Pinpoint the cell where the given text exists, returning its (X, Y) midpoint coordinate. 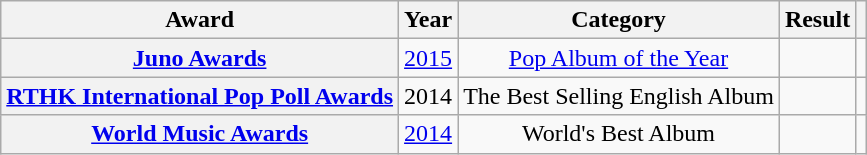
The Best Selling English Album (619, 96)
RTHK International Pop Poll Awards (200, 96)
Pop Album of the Year (619, 58)
Result (817, 20)
World's Best Album (619, 134)
2015 (428, 58)
World Music Awards (200, 134)
Juno Awards (200, 58)
Category (619, 20)
Year (428, 20)
Award (200, 20)
